Return the [x, y] coordinate for the center point of the cell that contains the specified text.  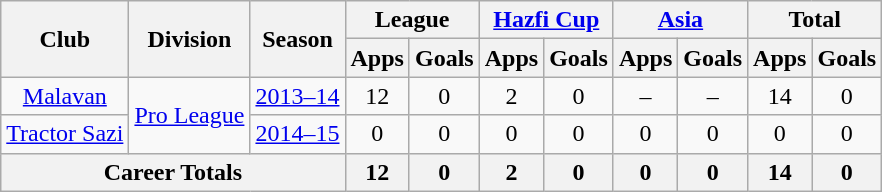
Career Totals [173, 172]
Asia [680, 20]
Pro League [190, 115]
Malavan [65, 96]
2013–14 [298, 96]
League [412, 20]
Hazfi Cup [546, 20]
Club [65, 39]
2014–15 [298, 134]
Division [190, 39]
Total [815, 20]
Season [298, 39]
Tractor Sazi [65, 134]
